Capture the cell that displays the provided text and extract its (X, Y) central coordinate. 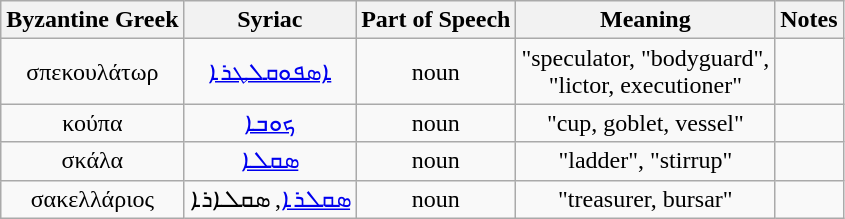
ܣܩܠܐ (270, 161)
σκάλα (92, 161)
Part of Speech (436, 20)
κούπα (92, 123)
ܣܩܠܪܐ, ܣܩܠܐܪܐ (270, 199)
Syriac (270, 20)
"speculator, "bodyguard","lictor, executioner" (646, 72)
Notes (809, 20)
σακελλάριος (92, 199)
ܐܣܦܘܩܠܛܪܐ (270, 72)
ܟܘܒܐ (270, 123)
σπεκουλάτωρ (92, 72)
"ladder", "stirrup" (646, 161)
Byzantine Greek (92, 20)
"cup, goblet, vessel" (646, 123)
"treasurer, bursar" (646, 199)
Meaning (646, 20)
